Identify which cell holds the provided text, then report its (x, y) central coordinate. 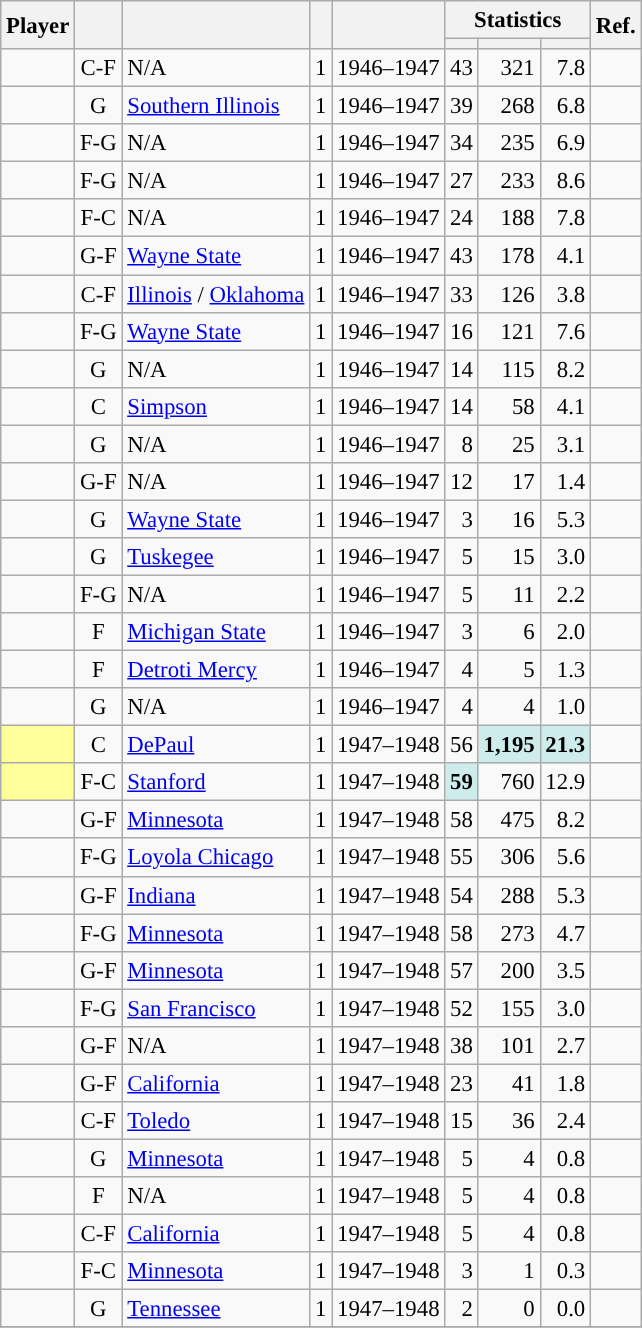
6.9 (565, 143)
Michigan State (216, 632)
36 (509, 1121)
101 (509, 1046)
2.2 (565, 594)
288 (509, 895)
115 (509, 369)
4.7 (565, 933)
8 (462, 444)
321 (509, 68)
3.5 (565, 970)
233 (509, 181)
11 (509, 594)
12 (462, 482)
235 (509, 143)
59 (462, 782)
23 (462, 1083)
Southern Illinois (216, 106)
41 (509, 1083)
55 (462, 858)
200 (509, 970)
1.8 (565, 1083)
27 (462, 181)
Illinois / Oklahoma (216, 294)
475 (509, 820)
268 (509, 106)
0 (509, 1309)
San Francisco (216, 1008)
Indiana (216, 895)
Player (38, 25)
25 (509, 444)
8.6 (565, 181)
DePaul (216, 745)
Ref. (616, 25)
Statistics (518, 20)
3.8 (565, 294)
126 (509, 294)
56 (462, 745)
12.9 (565, 782)
188 (509, 219)
6 (509, 632)
38 (462, 1046)
273 (509, 933)
Stanford (216, 782)
1.0 (565, 707)
155 (509, 1008)
34 (462, 143)
Detroti Mercy (216, 670)
1.4 (565, 482)
5.6 (565, 858)
Tennessee (216, 1309)
Simpson (216, 406)
2.4 (565, 1121)
7.6 (565, 331)
Loyola Chicago (216, 858)
39 (462, 106)
760 (509, 782)
52 (462, 1008)
17 (509, 482)
6.8 (565, 106)
Toledo (216, 1121)
1.3 (565, 670)
21.3 (565, 745)
2 (462, 1309)
178 (509, 256)
121 (509, 331)
0.0 (565, 1309)
3.1 (565, 444)
0.3 (565, 1271)
2.7 (565, 1046)
57 (462, 970)
Tuskegee (216, 557)
33 (462, 294)
2.0 (565, 632)
306 (509, 858)
54 (462, 895)
24 (462, 219)
1,195 (509, 745)
